From the cell containing the given text, extract its center point as [x, y] coordinate. 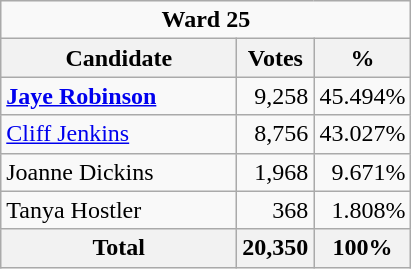
8,756 [276, 134]
Votes [276, 58]
Tanya Hostler [119, 210]
Jaye Robinson [119, 96]
1,968 [276, 172]
9,258 [276, 96]
1.808% [362, 210]
Candidate [119, 58]
Cliff Jenkins [119, 134]
9.671% [362, 172]
Ward 25 [206, 20]
43.027% [362, 134]
Total [119, 248]
% [362, 58]
Joanne Dickins [119, 172]
100% [362, 248]
45.494% [362, 96]
368 [276, 210]
20,350 [276, 248]
